Return the (x, y) coordinate for the center point of the cell that contains the specified text.  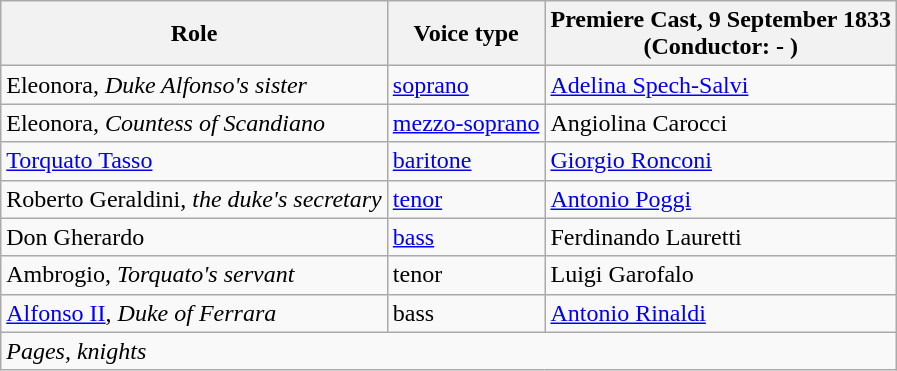
Luigi Garofalo (721, 275)
Antonio Rinaldi (721, 313)
Voice type (466, 34)
Ferdinando Lauretti (721, 237)
mezzo-soprano (466, 123)
Ambrogio, Torquato's servant (194, 275)
Antonio Poggi (721, 199)
Role (194, 34)
Roberto Geraldini, the duke's secretary (194, 199)
Alfonso II, Duke of Ferrara (194, 313)
Don Gherardo (194, 237)
Torquato Tasso (194, 161)
Giorgio Ronconi (721, 161)
soprano (466, 85)
Eleonora, Countess of Scandiano (194, 123)
Eleonora, Duke Alfonso's sister (194, 85)
Angiolina Carocci (721, 123)
Pages, knights (449, 351)
Premiere Cast, 9 September 1833(Conductor: - ) (721, 34)
Adelina Spech-Salvi (721, 85)
baritone (466, 161)
